Identify which cell holds the provided text, then report its (X, Y) central coordinate. 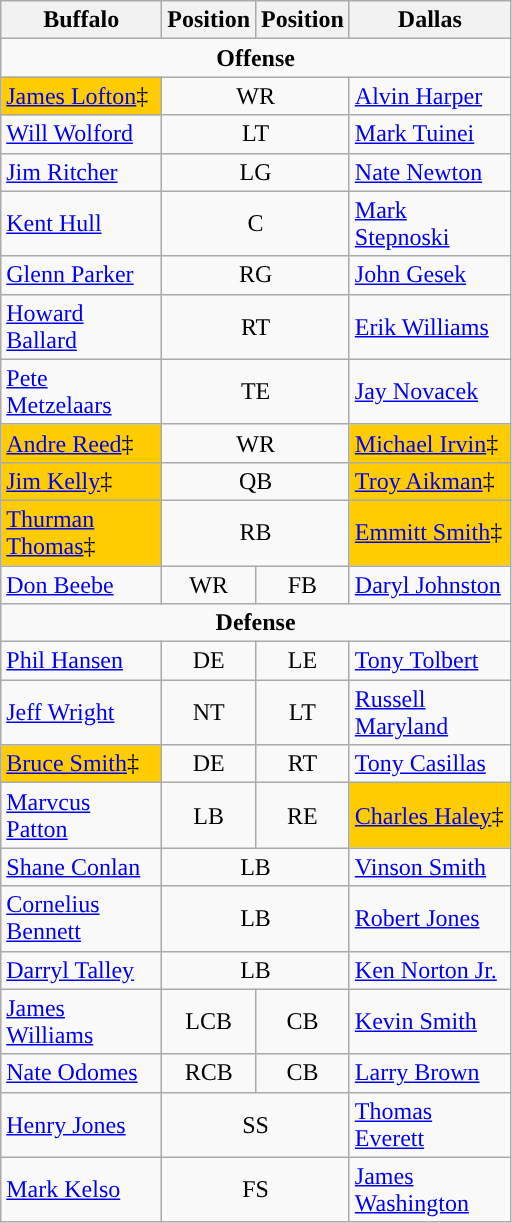
Darryl Talley (82, 970)
Emmitt Smith‡ (430, 532)
Mark Tuinei (430, 134)
QB (256, 481)
Andre Reed‡ (82, 443)
Glenn Parker (82, 275)
C (256, 224)
RB (256, 532)
FS (256, 1190)
Russell Maryland (430, 712)
Jeff Wright (82, 712)
Jay Novacek (430, 392)
Jim Ritcher (82, 172)
SS (256, 1124)
RE (303, 816)
Bruce Smith‡ (82, 764)
Jim Kelly‡ (82, 481)
Marvcus Patton (82, 816)
Thurman Thomas‡ (82, 532)
Henry Jones (82, 1124)
John Gesek (430, 275)
Michael Irvin‡ (430, 443)
Howard Ballard (82, 326)
Alvin Harper (430, 96)
Ken Norton Jr. (430, 970)
NT (209, 712)
Kevin Smith (430, 1022)
James Lofton‡ (82, 96)
Nate Odomes (82, 1073)
Kent Hull (82, 224)
Tony Casillas (430, 764)
Charles Haley‡ (430, 816)
Buffalo (82, 20)
Vinson Smith (430, 867)
LG (256, 172)
TE (256, 392)
Troy Aikman‡ (430, 481)
RCB (209, 1073)
Nate Newton (430, 172)
Will Wolford (82, 134)
James Washington (430, 1190)
Thomas Everett (430, 1124)
LCB (209, 1022)
FB (303, 585)
Larry Brown (430, 1073)
Tony Tolbert (430, 661)
Cornelius Bennett (82, 918)
Dallas (430, 20)
Erik Williams (430, 326)
Defense (256, 623)
Shane Conlan (82, 867)
LE (303, 661)
Robert Jones (430, 918)
Offense (256, 58)
RG (256, 275)
Mark Stepnoski (430, 224)
James Williams (82, 1022)
Pete Metzelaars (82, 392)
Don Beebe (82, 585)
Daryl Johnston (430, 585)
Mark Kelso (82, 1190)
Phil Hansen (82, 661)
